Return the [X, Y] coordinate for the center point of the cell that contains the specified text.  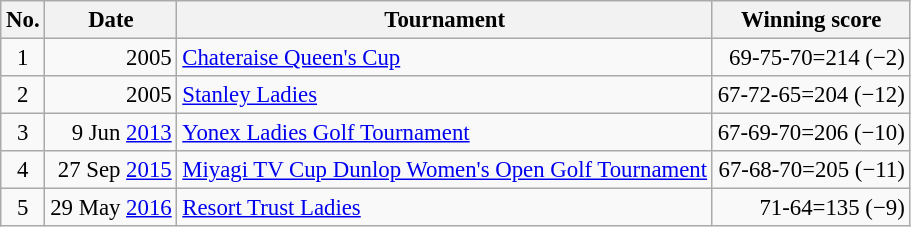
2 [23, 95]
29 May 2016 [111, 208]
9 Jun 2013 [111, 133]
67-72-65=204 (−12) [811, 95]
67-68-70=205 (−11) [811, 170]
5 [23, 208]
Date [111, 20]
1 [23, 58]
Yonex Ladies Golf Tournament [444, 133]
Winning score [811, 20]
3 [23, 133]
71-64=135 (−9) [811, 208]
4 [23, 170]
Tournament [444, 20]
27 Sep 2015 [111, 170]
67-69-70=206 (−10) [811, 133]
Miyagi TV Cup Dunlop Women's Open Golf Tournament [444, 170]
Chateraise Queen's Cup [444, 58]
No. [23, 20]
Resort Trust Ladies [444, 208]
Stanley Ladies [444, 95]
69-75-70=214 (−2) [811, 58]
